Extract the [x, y] coordinate from the center of the cell holding the provided text.  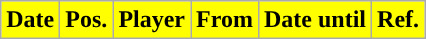
Player [152, 20]
Pos. [86, 20]
Date until [314, 20]
Date [30, 20]
Ref. [398, 20]
From [225, 20]
